Return the (x, y) coordinate for the center point of the cell that contains the specified text.  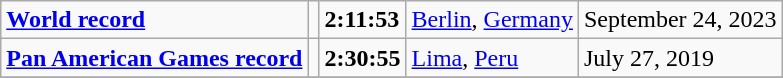
World record (154, 20)
2:30:55 (362, 58)
September 24, 2023 (680, 20)
2:11:53 (362, 20)
July 27, 2019 (680, 58)
Berlin, Germany (492, 20)
Pan American Games record (154, 58)
Lima, Peru (492, 58)
